Detect which cell encompasses the target text, then output its (X, Y) center coordinate. 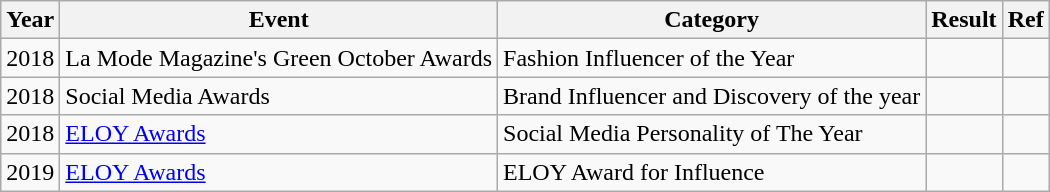
La Mode Magazine's Green October Awards (279, 58)
Social Media Personality of The Year (712, 134)
Event (279, 20)
Fashion Influencer of the Year (712, 58)
Category (712, 20)
Brand Influencer and Discovery of the year (712, 96)
ELOY Award for Influence (712, 172)
2019 (30, 172)
Social Media Awards (279, 96)
Result (964, 20)
Ref (1026, 20)
Year (30, 20)
